Capture the cell that displays the provided text and extract its (X, Y) central coordinate. 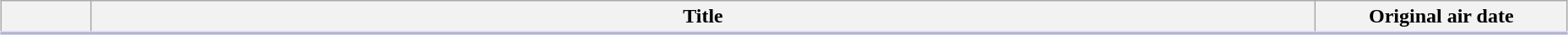
Original air date (1441, 17)
Title (703, 17)
